Detect which cell encompasses the target text, then output its (x, y) center coordinate. 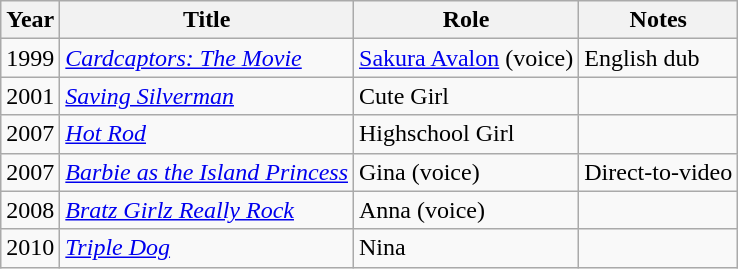
2008 (30, 210)
1999 (30, 58)
Bratz Girlz Really Rock (207, 210)
Saving Silverman (207, 96)
Notes (658, 20)
Sakura Avalon (voice) (466, 58)
Barbie as the Island Princess (207, 172)
Direct-to-video (658, 172)
2010 (30, 248)
Cardcaptors: The Movie (207, 58)
Nina (466, 248)
Year (30, 20)
Role (466, 20)
Triple Dog (207, 248)
Hot Rod (207, 134)
Highschool Girl (466, 134)
Title (207, 20)
Anna (voice) (466, 210)
Cute Girl (466, 96)
Gina (voice) (466, 172)
English dub (658, 58)
2001 (30, 96)
